Scan for the cell matching the given text and deliver its [X, Y] coordinate at center. 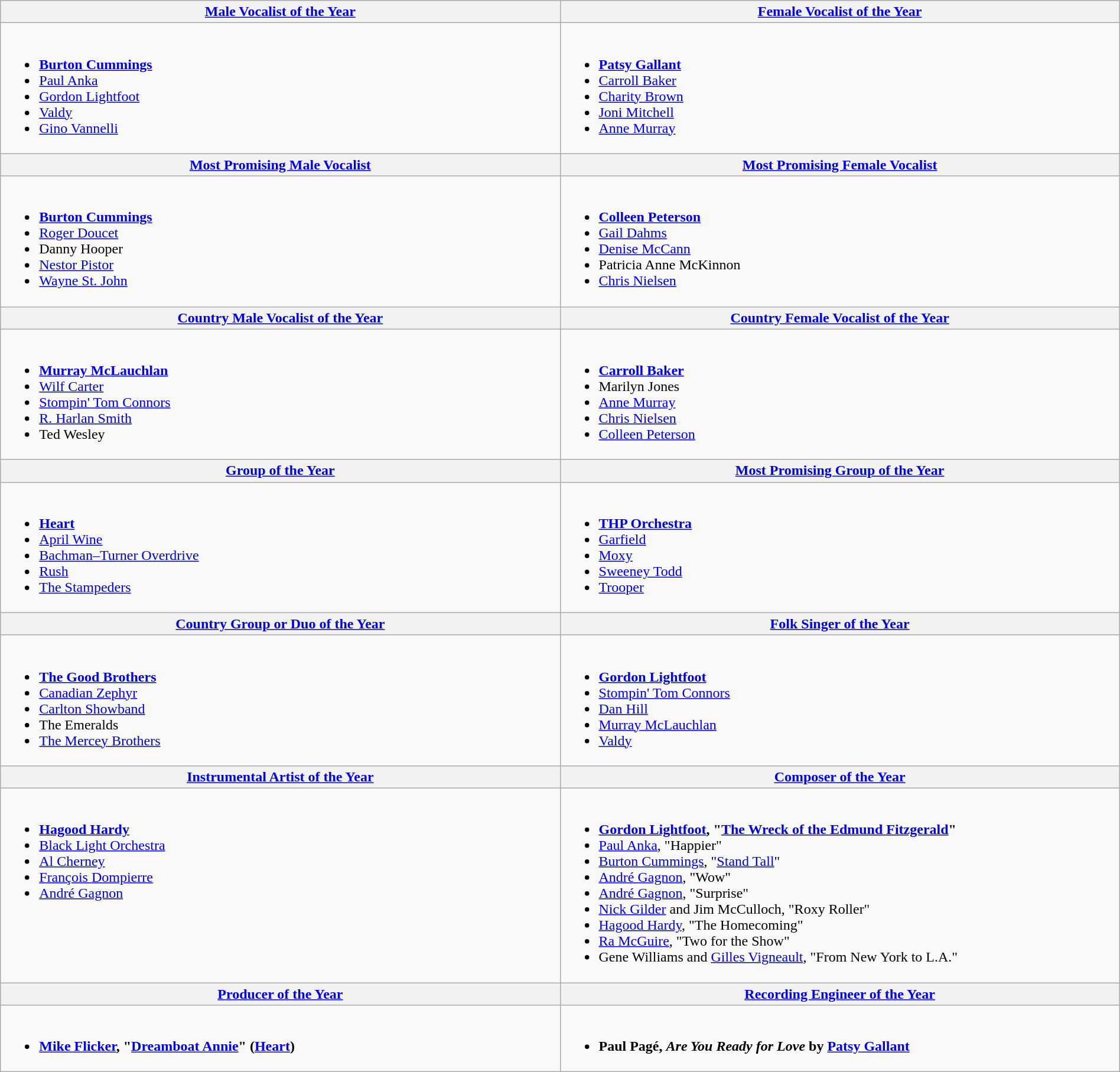
HeartApril WineBachman–Turner OverdriveRushThe Stampeders [280, 547]
THP OrchestraGarfieldMoxySweeney ToddTrooper [840, 547]
Murray McLauchlanWilf CarterStompin' Tom ConnorsR. Harlan SmithTed Wesley [280, 395]
Gordon LightfootStompin' Tom ConnorsDan HillMurray McLauchlanValdy [840, 700]
Hagood HardyBlack Light OrchestraAl CherneyFrançois DompierreAndré Gagnon [280, 885]
Folk Singer of the Year [840, 624]
Most Promising Male Vocalist [280, 165]
Female Vocalist of the Year [840, 12]
The Good BrothersCanadian ZephyrCarlton ShowbandThe EmeraldsThe Mercey Brothers [280, 700]
Instrumental Artist of the Year [280, 777]
Most Promising Group of the Year [840, 471]
Most Promising Female Vocalist [840, 165]
Mike Flicker, "Dreamboat Annie" (Heart) [280, 1038]
Burton CummingsPaul AnkaGordon LightfootValdyGino Vannelli [280, 89]
Composer of the Year [840, 777]
Carroll BakerMarilyn JonesAnne MurrayChris NielsenColleen Peterson [840, 395]
Patsy GallantCarroll BakerCharity BrownJoni MitchellAnne Murray [840, 89]
Country Female Vocalist of the Year [840, 318]
Group of the Year [280, 471]
Paul Pagé, Are You Ready for Love by Patsy Gallant [840, 1038]
Country Group or Duo of the Year [280, 624]
Colleen PetersonGail DahmsDenise McCannPatricia Anne McKinnonChris Nielsen [840, 241]
Recording Engineer of the Year [840, 994]
Burton CummingsRoger DoucetDanny HooperNestor PistorWayne St. John [280, 241]
Male Vocalist of the Year [280, 12]
Producer of the Year [280, 994]
Country Male Vocalist of the Year [280, 318]
